Scan for the cell matching the given text and deliver its [X, Y] coordinate at center. 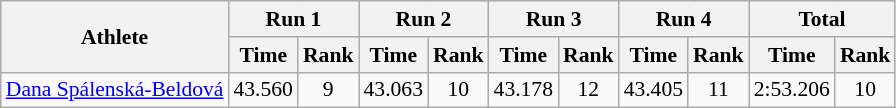
Run 1 [293, 19]
9 [328, 90]
43.560 [262, 90]
Total [822, 19]
Athlete [115, 36]
11 [718, 90]
Run 2 [423, 19]
12 [588, 90]
Run 4 [684, 19]
2:53.206 [792, 90]
Dana Spálenská-Beldová [115, 90]
43.405 [654, 90]
43.178 [524, 90]
Run 3 [554, 19]
43.063 [392, 90]
